Determine the [X, Y] coordinate at the center of the cell enclosing the given text.  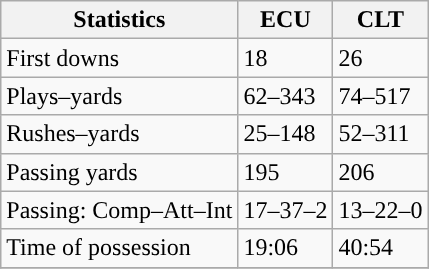
Plays–yards [120, 96]
17–37–2 [286, 210]
19:06 [286, 248]
206 [380, 172]
ECU [286, 20]
25–148 [286, 134]
CLT [380, 20]
Passing yards [120, 172]
74–517 [380, 96]
195 [286, 172]
13–22–0 [380, 210]
62–343 [286, 96]
Time of possession [120, 248]
40:54 [380, 248]
First downs [120, 58]
Statistics [120, 20]
Rushes–yards [120, 134]
52–311 [380, 134]
18 [286, 58]
26 [380, 58]
Passing: Comp–Att–Int [120, 210]
